Provide the [X, Y] coordinate of the cell's center where the given text is located.  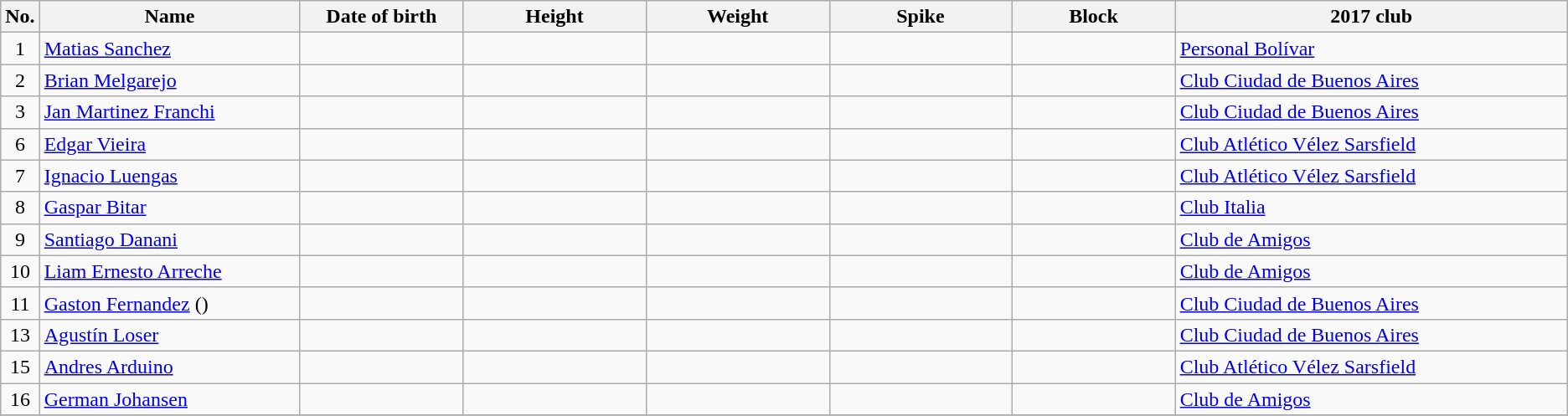
Edgar Vieira [169, 144]
8 [20, 208]
10 [20, 271]
Jan Martinez Franchi [169, 112]
Spike [921, 17]
7 [20, 176]
2017 club [1371, 17]
Matias Sanchez [169, 49]
1 [20, 49]
6 [20, 144]
Club Italia [1371, 208]
Date of birth [382, 17]
Brian Melgarejo [169, 80]
Ignacio Luengas [169, 176]
Liam Ernesto Arreche [169, 271]
Name [169, 17]
9 [20, 239]
Weight [737, 17]
Personal Bolívar [1371, 49]
2 [20, 80]
13 [20, 335]
16 [20, 399]
Block [1094, 17]
Santiago Danani [169, 239]
No. [20, 17]
15 [20, 367]
Agustín Loser [169, 335]
3 [20, 112]
Gaspar Bitar [169, 208]
Gaston Fernandez () [169, 303]
German Johansen [169, 399]
Height [554, 17]
11 [20, 303]
Andres Arduino [169, 367]
